For the text-containing cell, return its midpoint in (x, y) coordinate format. 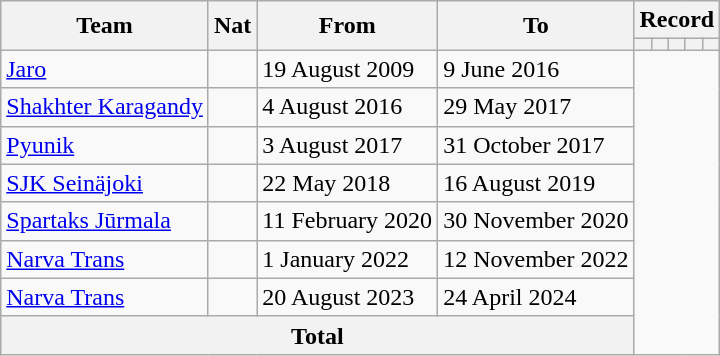
29 May 2017 (536, 107)
22 May 2018 (348, 183)
SJK Seinäjoki (105, 183)
9 June 2016 (536, 69)
Team (105, 26)
Pyunik (105, 145)
4 August 2016 (348, 107)
30 November 2020 (536, 221)
1 January 2022 (348, 259)
Spartaks Jūrmala (105, 221)
11 February 2020 (348, 221)
Shakhter Karagandy (105, 107)
19 August 2009 (348, 69)
31 October 2017 (536, 145)
Record (677, 20)
12 November 2022 (536, 259)
Nat (232, 26)
3 August 2017 (348, 145)
16 August 2019 (536, 183)
To (536, 26)
Jaro (105, 69)
24 April 2024 (536, 297)
Total (318, 335)
20 August 2023 (348, 297)
From (348, 26)
